Determine the [X, Y] coordinate at the center of the cell enclosing the given text.  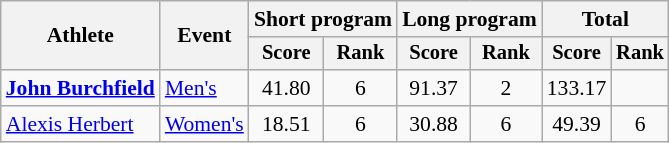
Women's [204, 124]
Long program [470, 19]
Alexis Herbert [80, 124]
John Burchfield [80, 88]
Athlete [80, 36]
41.80 [286, 88]
49.39 [576, 124]
Event [204, 36]
Total [606, 19]
Men's [204, 88]
30.88 [434, 124]
18.51 [286, 124]
133.17 [576, 88]
91.37 [434, 88]
2 [506, 88]
Short program [323, 19]
